Provide the (X, Y) coordinate of the cell's center where the given text is located.  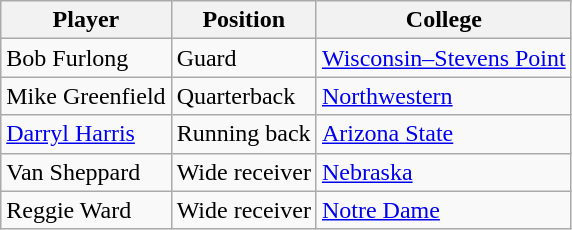
Position (244, 20)
Darryl Harris (86, 134)
Guard (244, 58)
Player (86, 20)
Nebraska (444, 172)
Arizona State (444, 134)
Van Sheppard (86, 172)
Mike Greenfield (86, 96)
Notre Dame (444, 210)
Reggie Ward (86, 210)
Quarterback (244, 96)
College (444, 20)
Running back (244, 134)
Bob Furlong (86, 58)
Wisconsin–Stevens Point (444, 58)
Northwestern (444, 96)
